Search for the cell housing the specified text and yield its [x, y] center coordinate. 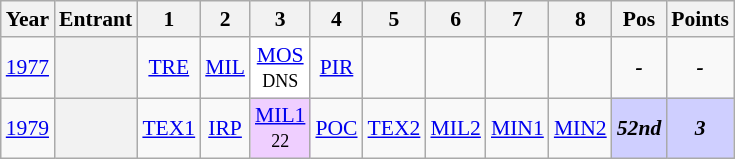
7 [518, 19]
PIR [336, 68]
1977 [28, 68]
52nd [640, 128]
6 [455, 19]
TEX1 [168, 128]
4 [336, 19]
Year [28, 19]
POC [336, 128]
5 [394, 19]
MIL2 [455, 128]
Points [700, 19]
1979 [28, 128]
2 [225, 19]
MOSDNS [280, 68]
TRE [168, 68]
Entrant [96, 19]
8 [580, 19]
MIL [225, 68]
MIN1 [518, 128]
1 [168, 19]
MIL122 [280, 128]
MIN2 [580, 128]
IRP [225, 128]
TEX2 [394, 128]
Pos [640, 19]
